Provide the [X, Y] coordinate of the cell's center where the given text is located.  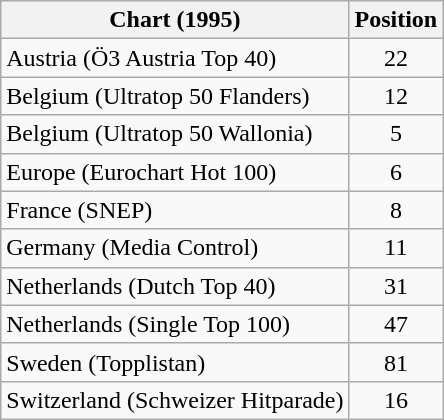
8 [396, 210]
Position [396, 20]
Belgium (Ultratop 50 Flanders) [175, 96]
6 [396, 172]
Belgium (Ultratop 50 Wallonia) [175, 134]
5 [396, 134]
Germany (Media Control) [175, 248]
16 [396, 400]
81 [396, 362]
Switzerland (Schweizer Hitparade) [175, 400]
Netherlands (Single Top 100) [175, 324]
Chart (1995) [175, 20]
12 [396, 96]
Sweden (Topplistan) [175, 362]
31 [396, 286]
France (SNEP) [175, 210]
11 [396, 248]
47 [396, 324]
Austria (Ö3 Austria Top 40) [175, 58]
Netherlands (Dutch Top 40) [175, 286]
22 [396, 58]
Europe (Eurochart Hot 100) [175, 172]
